For the text-containing cell, return its midpoint in [x, y] coordinate format. 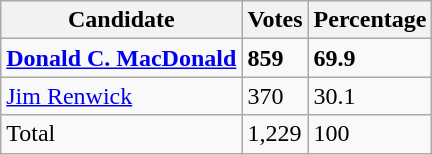
859 [275, 58]
Votes [275, 20]
Jim Renwick [122, 96]
Candidate [122, 20]
370 [275, 96]
30.1 [370, 96]
1,229 [275, 134]
100 [370, 134]
Percentage [370, 20]
69.9 [370, 58]
Total [122, 134]
Donald C. MacDonald [122, 58]
